Output the (x, y) coordinate of the center of the cell containing the given text.  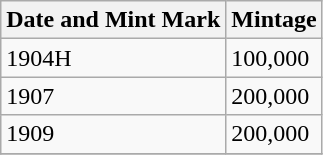
1907 (114, 96)
1909 (114, 134)
Mintage (274, 20)
Date and Mint Mark (114, 20)
1904H (114, 58)
100,000 (274, 58)
